Capture the cell that displays the provided text and extract its (x, y) central coordinate. 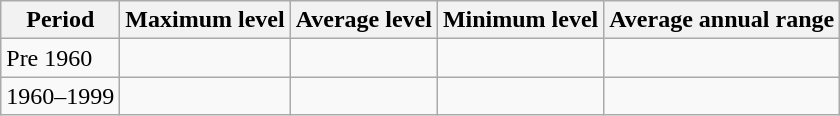
Average level (364, 20)
Maximum level (205, 20)
1960–1999 (60, 96)
Period (60, 20)
Minimum level (520, 20)
Average annual range (722, 20)
Pre 1960 (60, 58)
